Return (x, y) of the center of cell containing provided text 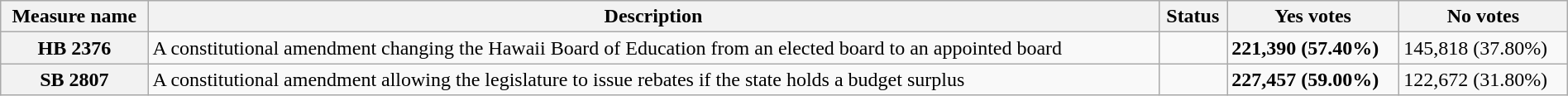
Measure name (74, 17)
HB 2376 (74, 48)
SB 2807 (74, 79)
145,818 (37.80%) (1484, 48)
Yes votes (1313, 17)
227,457 (59.00%) (1313, 79)
Status (1193, 17)
A constitutional amendment allowing the legislature to issue rebates if the state holds a budget surplus (653, 79)
122,672 (31.80%) (1484, 79)
221,390 (57.40%) (1313, 48)
Description (653, 17)
A constitutional amendment changing the Hawaii Board of Education from an elected board to an appointed board (653, 48)
No votes (1484, 17)
